Scan for the cell matching the given text and deliver its [x, y] coordinate at center. 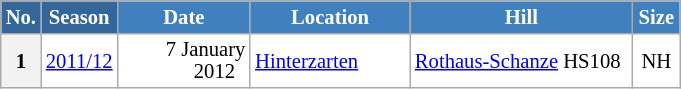
Season [80, 16]
2011/12 [80, 60]
NH [656, 60]
1 [21, 60]
Location [330, 16]
Hinterzarten [330, 60]
Size [656, 16]
No. [21, 16]
Rothaus-Schanze HS108 [522, 60]
Hill [522, 16]
7 January 2012 [184, 60]
Date [184, 16]
